Identify which cell holds the provided text, then report its [x, y] central coordinate. 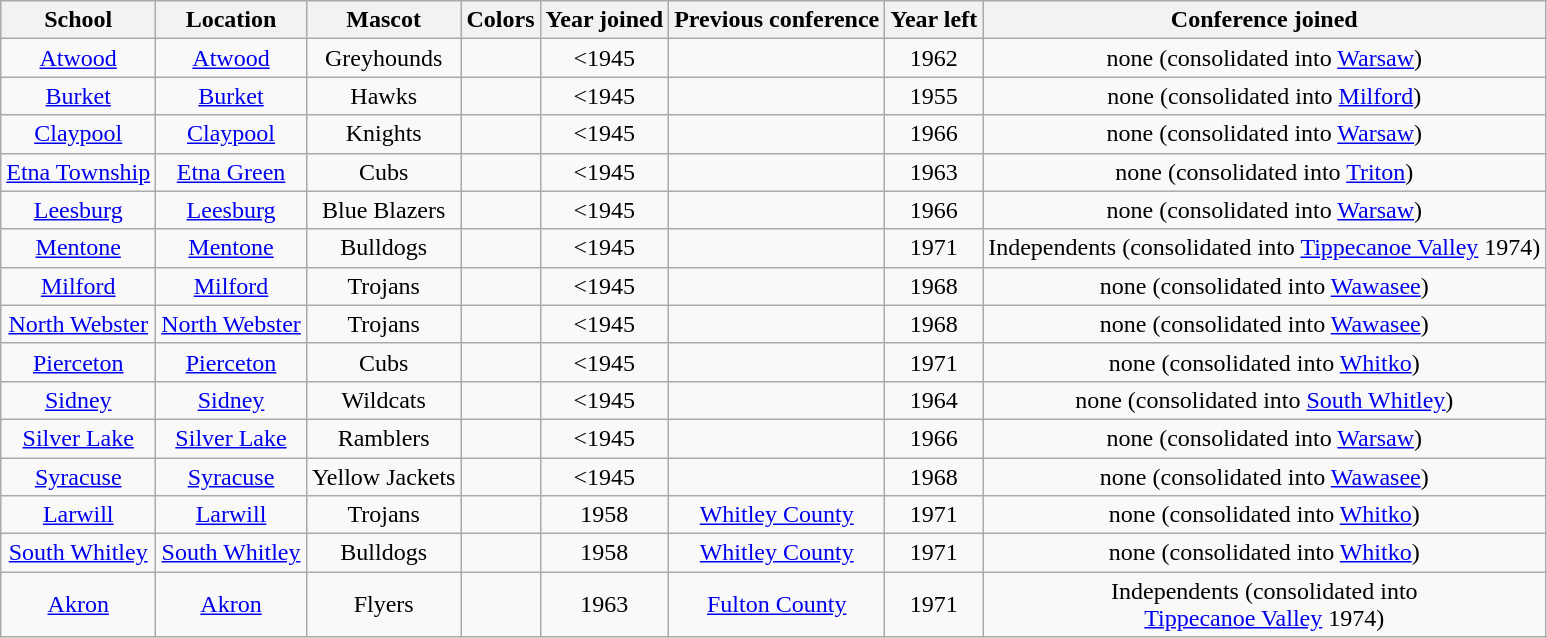
none (consolidated into Triton) [1264, 172]
Yellow Jackets [384, 477]
Year joined [604, 20]
Mascot [384, 20]
Conference joined [1264, 20]
Greyhounds [384, 58]
Colors [500, 20]
none (consolidated into South Whitley) [1264, 400]
Blue Blazers [384, 210]
none (consolidated into Milford) [1264, 96]
Fulton County [777, 604]
Ramblers [384, 438]
1964 [934, 400]
Etna Township [78, 172]
Hawks [384, 96]
1955 [934, 96]
Year left [934, 20]
Independents (consolidated into Tippecanoe Valley 1974) [1264, 248]
Etna Green [232, 172]
Wildcats [384, 400]
Previous conference [777, 20]
1962 [934, 58]
Location [232, 20]
School [78, 20]
Knights [384, 134]
Flyers [384, 604]
Independents (consolidated intoTippecanoe Valley 1974) [1264, 604]
